Locate the cell with the specified text and output its [x, y] center coordinate. 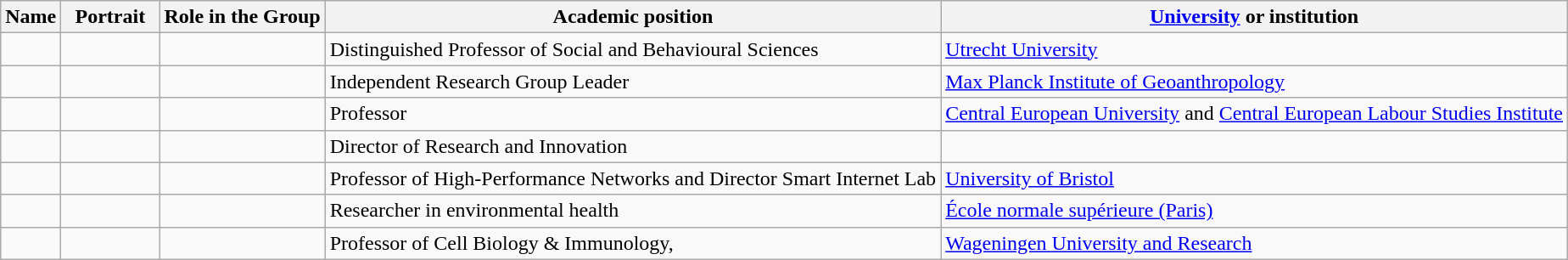
Wageningen University and Research [1254, 243]
Professor of Cell Biology & Immunology, [633, 243]
Independent Research Group Leader [633, 82]
Max Planck Institute of Geoanthropology [1254, 82]
Distinguished Professor of Social and Behavioural Sciences [633, 49]
Portrait [110, 17]
University or institution [1254, 17]
Academic position [633, 17]
Role in the Group [243, 17]
Central European University and Central European Labour Studies Institute [1254, 114]
Name [31, 17]
University of Bristol [1254, 178]
Professor [633, 114]
Professor of High-Performance Networks and Director Smart Internet Lab [633, 178]
Researcher in environmental health [633, 211]
Utrecht University [1254, 49]
Director of Research and Innovation [633, 146]
École normale supérieure (Paris) [1254, 211]
